Identify which cell holds the provided text, then report its (X, Y) central coordinate. 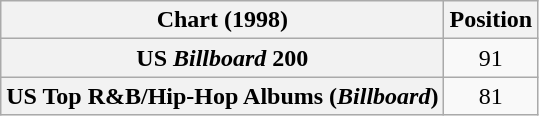
US Top R&B/Hip-Hop Albums (Billboard) (222, 96)
91 (491, 58)
Chart (1998) (222, 20)
81 (491, 96)
Position (491, 20)
US Billboard 200 (222, 58)
